Find where the given text appears and provide that cell's center as (X, Y) coordinate. 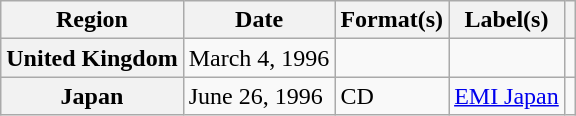
United Kingdom (92, 58)
June 26, 1996 (259, 96)
Date (259, 20)
Format(s) (392, 20)
Region (92, 20)
Label(s) (507, 20)
CD (392, 96)
Japan (92, 96)
March 4, 1996 (259, 58)
EMI Japan (507, 96)
